Detect which cell encompasses the target text, then output its (x, y) center coordinate. 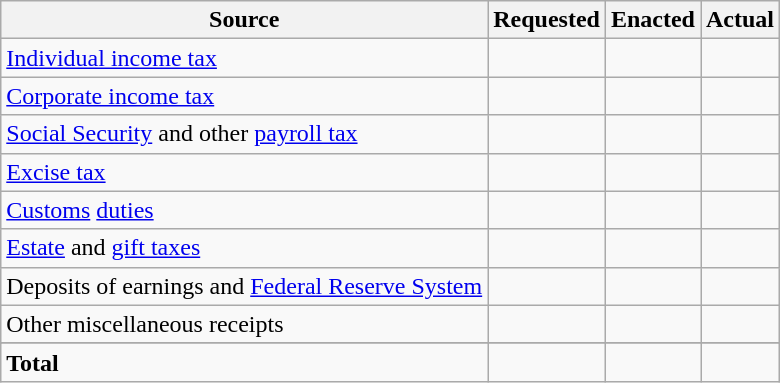
Social Security and other payroll tax (244, 134)
Estate and gift taxes (244, 248)
Source (244, 20)
Customs duties (244, 210)
Corporate income tax (244, 96)
Total (244, 362)
Actual (740, 20)
Enacted (652, 20)
Excise tax (244, 172)
Deposits of earnings and Federal Reserve System (244, 286)
Requested (547, 20)
Individual income tax (244, 58)
Other miscellaneous receipts (244, 324)
